Output the [X, Y] coordinate of the center of the cell containing the given text.  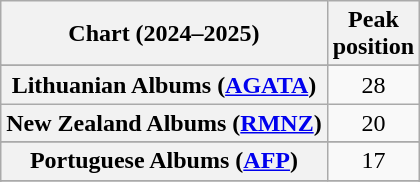
17 [373, 161]
20 [373, 123]
Peakposition [373, 34]
New Zealand Albums (RMNZ) [164, 123]
28 [373, 85]
Chart (2024–2025) [164, 34]
Portuguese Albums (AFP) [164, 161]
Lithuanian Albums (AGATA) [164, 85]
